Extract the (X, Y) coordinate from the center of the cell holding the provided text.  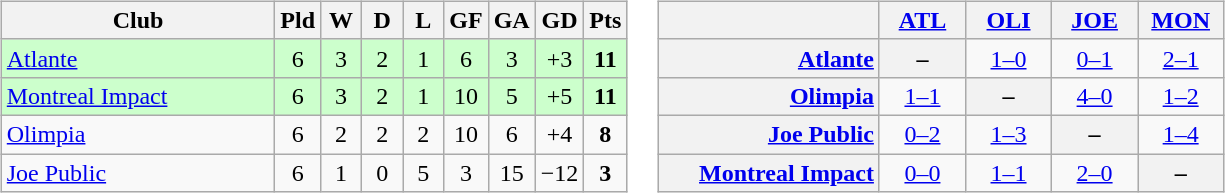
1–3 (1008, 134)
+4 (560, 134)
Pld (298, 20)
−12 (560, 173)
GD (560, 20)
15 (512, 173)
GF (466, 20)
W (342, 20)
0–1 (1095, 58)
OLI (1008, 20)
Club (138, 20)
0–0 (922, 173)
MON (1181, 20)
+5 (560, 96)
+3 (560, 58)
4–0 (1095, 96)
0–2 (922, 134)
0 (382, 173)
ATL (922, 20)
GA (512, 20)
8 (606, 134)
2–0 (1095, 173)
Pts (606, 20)
1–0 (1008, 58)
JOE (1095, 20)
1–2 (1181, 96)
L (424, 20)
2–1 (1181, 58)
D (382, 20)
1–4 (1181, 134)
